Locate the cell with the specified text and output its [X, Y] center coordinate. 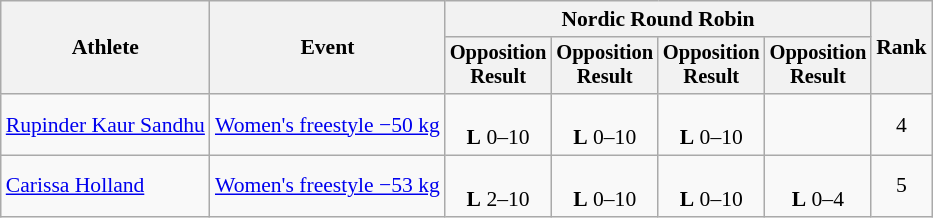
L 0–4 [818, 186]
L 2–10 [498, 186]
Event [328, 48]
5 [902, 186]
Rupinder Kaur Sandhu [106, 124]
Women's freestyle −53 kg [328, 186]
Nordic Round Robin [658, 19]
Rank [902, 48]
4 [902, 124]
Athlete [106, 48]
Carissa Holland [106, 186]
Women's freestyle −50 kg [328, 124]
